Determine the (x, y) coordinate at the center of the cell enclosing the given text.  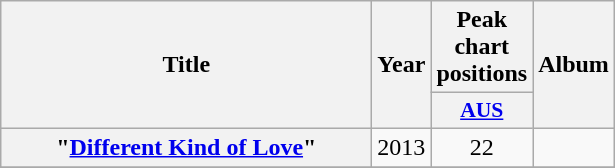
Title (186, 65)
Peak chart positions (482, 47)
"Different Kind of Love" (186, 147)
Year (402, 65)
2013 (402, 147)
22 (482, 147)
AUS (482, 111)
Album (574, 65)
